Return the [x, y] coordinate for the center point of the cell that contains the specified text.  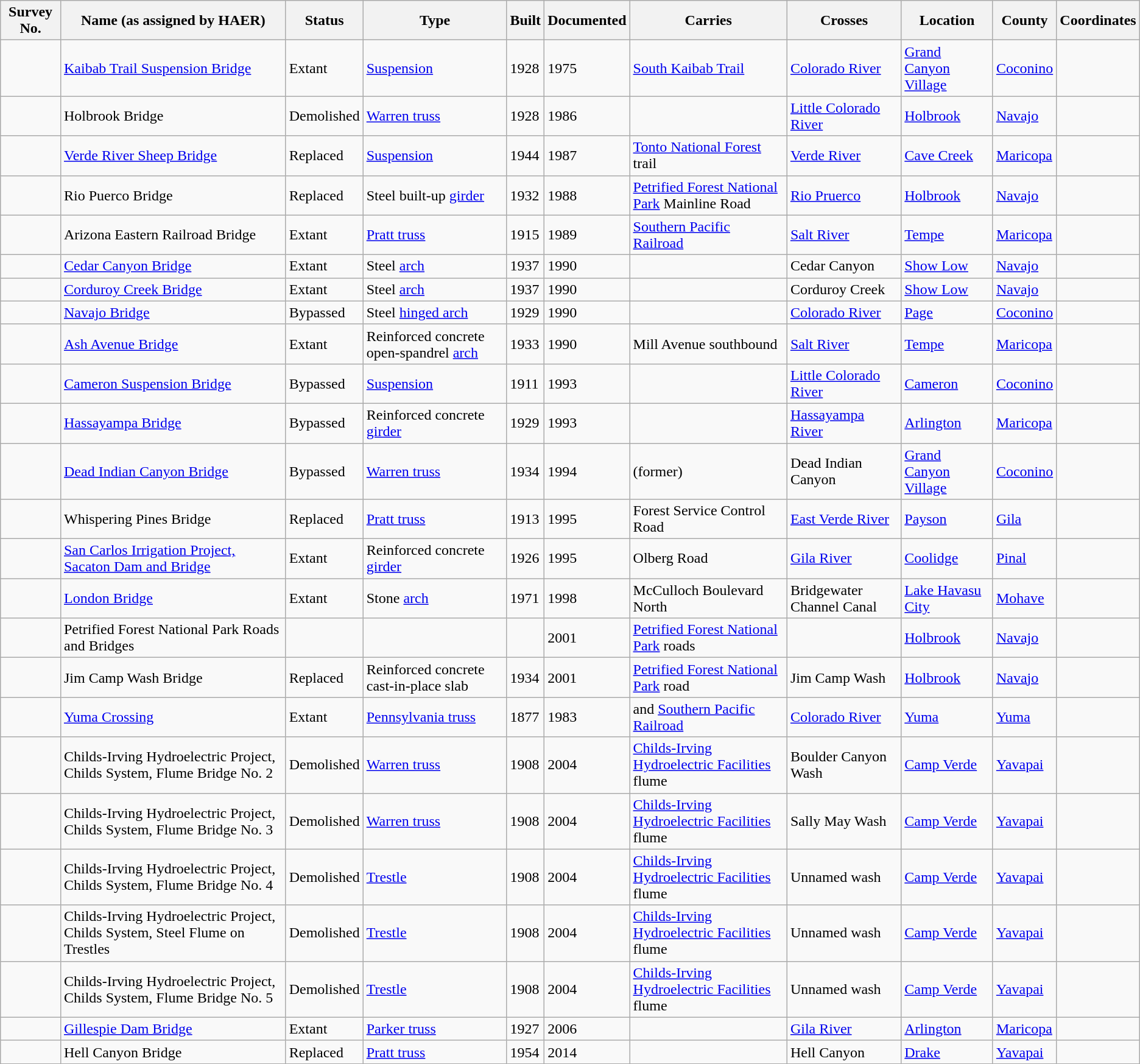
Corduroy Creek Bridge [173, 289]
Pinal [1024, 559]
Sally May Wash [844, 821]
Hell Canyon [844, 1052]
1933 [526, 344]
Pennsylvania truss [435, 717]
Gillespie Dam Bridge [173, 1029]
1927 [526, 1029]
McCulloch Boulevard North [708, 598]
Cameron Suspension Bridge [173, 384]
1987 [587, 156]
Childs-Irving Hydroelectric Project, Childs System, Flume Bridge No. 3 [173, 821]
Parker truss [435, 1029]
1975 [587, 68]
Dead Indian Canyon [844, 471]
Stone arch [435, 598]
1913 [526, 519]
Hell Canyon Bridge [173, 1052]
Tonto National Forest trail [708, 156]
Jim Camp Wash Bridge [173, 677]
2014 [587, 1052]
Hassayampa Bridge [173, 423]
Southern Pacific Railroad [708, 235]
Petrified Forest National Park road [708, 677]
Arizona Eastern Railroad Bridge [173, 235]
Status [324, 21]
1932 [526, 195]
Bridgewater Channel Canal [844, 598]
1986 [587, 116]
Boulder Canyon Wash [844, 765]
Documented [587, 21]
Verde River [844, 156]
Carries [708, 21]
Page [948, 312]
Navajo Bridge [173, 312]
1944 [526, 156]
1983 [587, 717]
Forest Service Control Road [708, 519]
Mohave [1024, 598]
Cedar Canyon Bridge [173, 266]
East Verde River [844, 519]
Location [948, 21]
San Carlos Irrigation Project, Sacaton Dam and Bridge [173, 559]
1988 [587, 195]
Type [435, 21]
Mill Avenue southbound [708, 344]
2006 [587, 1029]
Childs-Irving Hydroelectric Project, Childs System, Steel Flume on Trestles [173, 933]
Kaibab Trail Suspension Bridge [173, 68]
Whispering Pines Bridge [173, 519]
Dead Indian Canyon Bridge [173, 471]
Verde River Sheep Bridge [173, 156]
Petrified Forest National Park Roads and Bridges [173, 638]
Coolidge [948, 559]
1926 [526, 559]
Rio Puerco Bridge [173, 195]
Payson [948, 519]
Childs-Irving Hydroelectric Project, Childs System, Flume Bridge No. 2 [173, 765]
1989 [587, 235]
Lake Havasu City [948, 598]
Cameron [948, 384]
1998 [587, 598]
South Kaibab Trail [708, 68]
Olberg Road [708, 559]
Name (as assigned by HAER) [173, 21]
Survey No. [30, 21]
1915 [526, 235]
1877 [526, 717]
Cedar Canyon [844, 266]
Cave Creek [948, 156]
London Bridge [173, 598]
Coordinates [1098, 21]
Childs-Irving Hydroelectric Project, Childs System, Flume Bridge No. 5 [173, 989]
1911 [526, 384]
Steel hinged arch [435, 312]
Reinforced concrete open-spandrel arch [435, 344]
1971 [526, 598]
Steel built-up girder [435, 195]
Jim Camp Wash [844, 677]
Hassayampa River [844, 423]
Reinforced concrete cast-in-place slab [435, 677]
Petrified Forest National Park Mainline Road [708, 195]
Gila [1024, 519]
(former) [708, 471]
1954 [526, 1052]
Ash Avenue Bridge [173, 344]
Rio Pruerco [844, 195]
Childs-Irving Hydroelectric Project, Childs System, Flume Bridge No. 4 [173, 877]
and Southern Pacific Railroad [708, 717]
Petrified Forest National Park roads [708, 638]
County [1024, 21]
Crosses [844, 21]
Holbrook Bridge [173, 116]
Corduroy Creek [844, 289]
Drake [948, 1052]
1994 [587, 471]
Built [526, 21]
Yuma Crossing [173, 717]
